Search for the cell housing the specified text and yield its [X, Y] center coordinate. 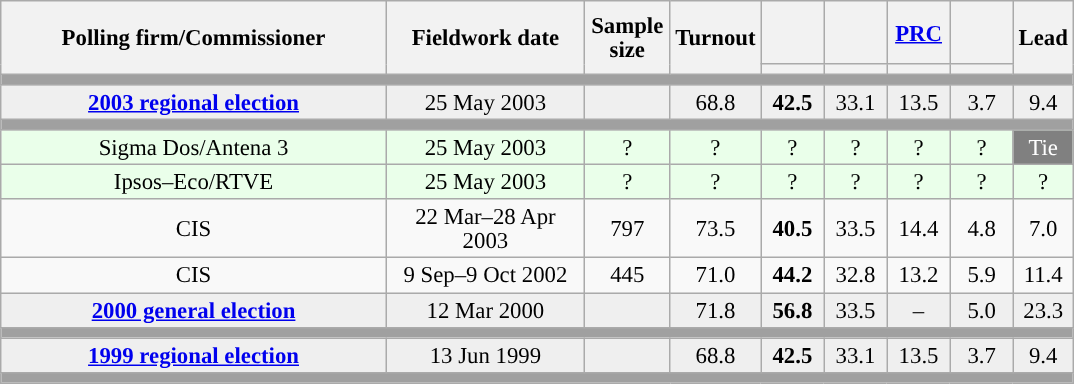
1999 regional election [194, 356]
Polling firm/Commissioner [194, 38]
Sigma Dos/Antena 3 [194, 148]
Tie [1043, 148]
445 [627, 276]
Fieldwork date [485, 38]
40.5 [792, 230]
Turnout [716, 38]
5.9 [982, 276]
44.2 [792, 276]
7.0 [1043, 230]
22 Mar–28 Apr 2003 [485, 230]
Sample size [627, 38]
2000 general election [194, 310]
12 Mar 2000 [485, 310]
32.8 [856, 276]
56.8 [792, 310]
2003 regional election [194, 102]
11.4 [1043, 276]
73.5 [716, 230]
13.2 [918, 276]
4.8 [982, 230]
5.0 [982, 310]
9 Sep–9 Oct 2002 [485, 276]
23.3 [1043, 310]
71.0 [716, 276]
Lead [1043, 38]
PRC [918, 32]
71.8 [716, 310]
Ipsos–Eco/RTVE [194, 182]
13 Jun 1999 [485, 356]
797 [627, 230]
– [918, 310]
14.4 [918, 230]
